Capture the cell that displays the provided text and extract its [X, Y] central coordinate. 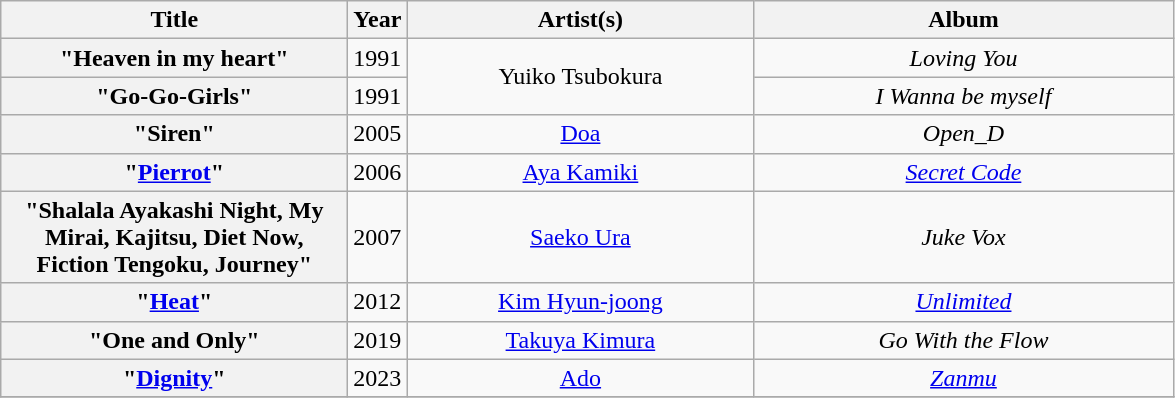
2023 [378, 378]
I Wanna be myself [964, 96]
2012 [378, 302]
Title [174, 20]
"Dignity" [174, 378]
"Go-Go-Girls" [174, 96]
Doa [580, 134]
Ado [580, 378]
Aya Kamiki [580, 172]
Saeko Ura [580, 237]
Year [378, 20]
Juke Vox [964, 237]
"Heat" [174, 302]
"Shalala Ayakashi Night, My Mirai, Kajitsu, Diet Now, Fiction Tengoku, Journey" [174, 237]
Zanmu [964, 378]
"Pierrot" [174, 172]
Unlimited [964, 302]
Loving You [964, 58]
2006 [378, 172]
"Siren" [174, 134]
Takuya Kimura [580, 340]
"One and Only" [174, 340]
Album [964, 20]
Go With the Flow [964, 340]
Yuiko Tsubokura [580, 77]
Secret Code [964, 172]
2019 [378, 340]
2005 [378, 134]
2007 [378, 237]
Open_D [964, 134]
"Heaven in my heart" [174, 58]
Kim Hyun-joong [580, 302]
Artist(s) [580, 20]
